Return [x, y] of the center of cell containing provided text 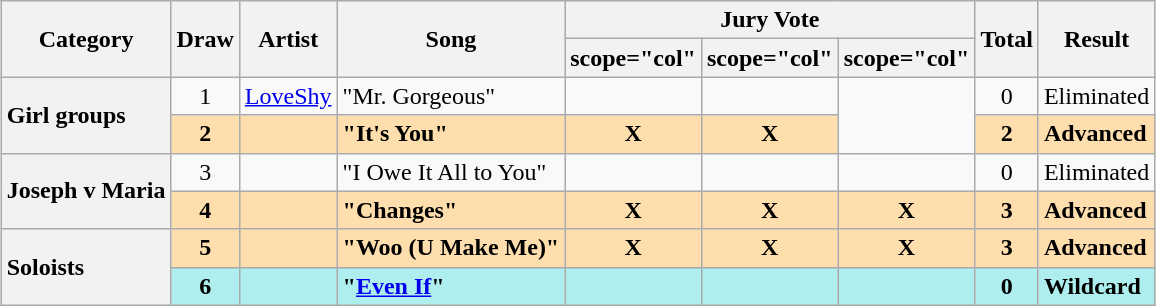
5 [205, 248]
6 [205, 286]
"Mr. Gorgeous" [451, 96]
Joseph v Maria [86, 191]
Artist [288, 39]
"Woo (U Make Me)" [451, 248]
"Even If" [451, 286]
"I Owe It All to You" [451, 172]
Result [1096, 39]
"Changes" [451, 210]
Girl groups [86, 115]
Category [86, 39]
LoveShy [288, 96]
1 [205, 96]
Wildcard [1096, 286]
Song [451, 39]
"It's You" [451, 134]
Jury Vote [770, 20]
4 [205, 210]
Draw [205, 39]
Total [1007, 39]
Soloists [86, 267]
